From the cell containing the given text, extract its center point as (X, Y) coordinate. 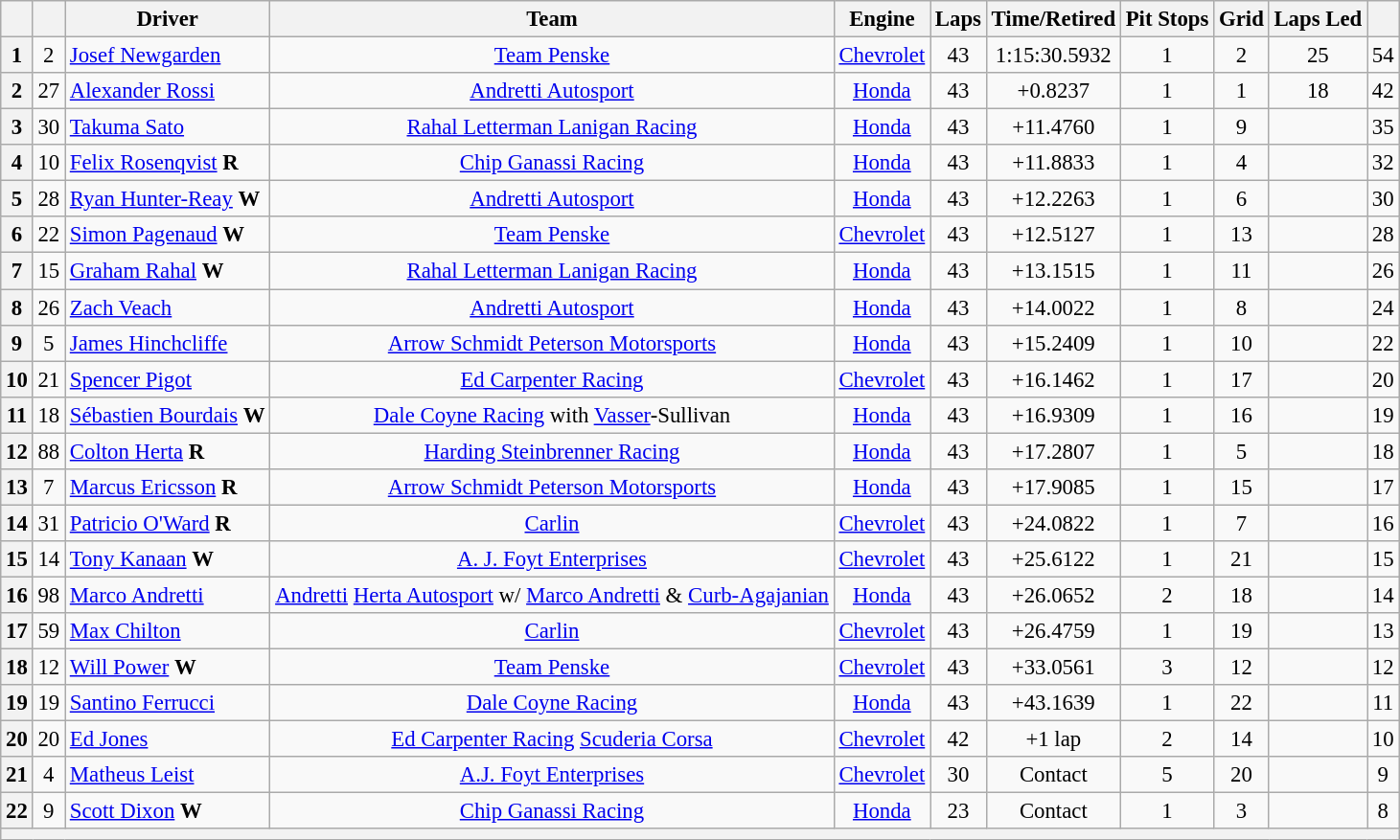
+17.2807 (1053, 451)
Harding Steinbrenner Racing (552, 451)
1:15:30.5932 (1053, 56)
Sébastien Bourdais W (168, 415)
Grid (1242, 19)
Marco Andretti (168, 595)
54 (1384, 56)
98 (48, 595)
Santino Ferrucci (168, 703)
Scott Dixon W (168, 811)
Takuma Sato (168, 127)
A. J. Foyt Enterprises (552, 559)
23 (958, 811)
Time/Retired (1053, 19)
Pit Stops (1167, 19)
+26.4759 (1053, 631)
+33.0561 (1053, 668)
Marcus Ericsson R (168, 488)
+0.8237 (1053, 91)
+43.1639 (1053, 703)
+12.2263 (1053, 199)
+14.0022 (1053, 307)
Laps Led (1318, 19)
Zach Veach (168, 307)
A.J. Foyt Enterprises (552, 775)
+25.6122 (1053, 559)
Felix Rosenqvist R (168, 163)
32 (1384, 163)
Alexander Rossi (168, 91)
Simon Pagenaud W (168, 235)
+24.0822 (1053, 523)
Josef Newgarden (168, 56)
27 (48, 91)
25 (1318, 56)
+12.5127 (1053, 235)
Max Chilton (168, 631)
Ryan Hunter-Reay W (168, 199)
+15.2409 (1053, 343)
+17.9085 (1053, 488)
24 (1384, 307)
Colton Herta R (168, 451)
Spencer Pigot (168, 379)
Dale Coyne Racing with Vasser-Sullivan (552, 415)
+13.1515 (1053, 271)
Andretti Herta Autosport w/ Marco Andretti & Curb-Agajanian (552, 595)
+1 lap (1053, 739)
+16.1462 (1053, 379)
Will Power W (168, 668)
+26.0652 (1053, 595)
Engine (882, 19)
Matheus Leist (168, 775)
+11.8833 (1053, 163)
88 (48, 451)
Laps (958, 19)
+11.4760 (1053, 127)
Ed Carpenter Racing Scuderia Corsa (552, 739)
Team (552, 19)
31 (48, 523)
Graham Rahal W (168, 271)
59 (48, 631)
Ed Jones (168, 739)
35 (1384, 127)
Patricio O'Ward R (168, 523)
Tony Kanaan W (168, 559)
Driver (168, 19)
Dale Coyne Racing (552, 703)
+16.9309 (1053, 415)
Ed Carpenter Racing (552, 379)
James Hinchcliffe (168, 343)
